For the text-containing cell, return its midpoint in (X, Y) coordinate format. 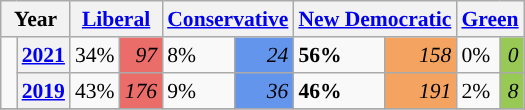
2019 (44, 91)
158 (420, 55)
Year (36, 19)
0 (512, 55)
Liberal (116, 19)
43% (95, 91)
176 (142, 91)
8% (198, 55)
191 (420, 91)
8 (512, 91)
Conservative (228, 19)
Green (490, 19)
56% (338, 55)
24 (264, 55)
46% (338, 91)
36 (264, 91)
New Democratic (374, 19)
34% (95, 55)
9% (198, 91)
97 (142, 55)
2021 (44, 55)
2% (478, 91)
0% (478, 55)
